Scan for the cell matching the given text and deliver its [x, y] coordinate at center. 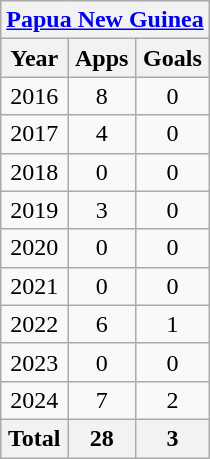
Apps [102, 58]
6 [102, 324]
Year [34, 58]
2017 [34, 134]
2024 [34, 400]
2020 [34, 248]
Papua New Guinea [105, 20]
2022 [34, 324]
2021 [34, 286]
2018 [34, 172]
8 [102, 96]
7 [102, 400]
1 [173, 324]
2019 [34, 210]
2023 [34, 362]
2016 [34, 96]
4 [102, 134]
2 [173, 400]
Goals [173, 58]
Total [34, 438]
28 [102, 438]
